Capture the cell that displays the provided text and extract its (x, y) central coordinate. 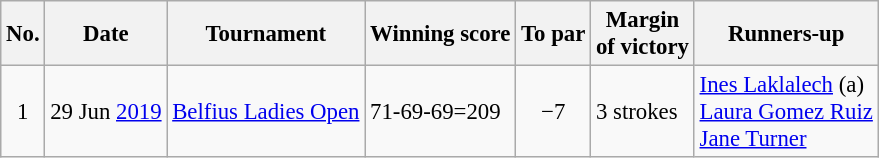
Date (106, 34)
3 strokes (643, 112)
−7 (554, 112)
29 Jun 2019 (106, 112)
1 (23, 112)
Tournament (266, 34)
71-69-69=209 (440, 112)
Belfius Ladies Open (266, 112)
Marginof victory (643, 34)
Ines Laklalech (a) Laura Gomez Ruiz Jane Turner (786, 112)
Winning score (440, 34)
Runners-up (786, 34)
To par (554, 34)
No. (23, 34)
